From the cell containing the given text, extract its center point as (X, Y) coordinate. 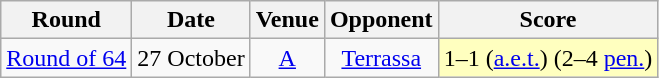
Date (191, 20)
Venue (287, 20)
A (287, 58)
Round of 64 (66, 58)
27 October (191, 58)
Score (548, 20)
1–1 (a.e.t.) (2–4 pen.) (548, 58)
Opponent (381, 20)
Terrassa (381, 58)
Round (66, 20)
